Find where the given text appears and provide that cell's center as (X, Y) coordinate. 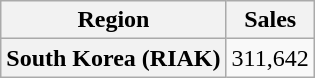
South Korea (RIAK) (114, 58)
311,642 (270, 58)
Sales (270, 20)
Region (114, 20)
